Search for the cell housing the specified text and yield its [X, Y] center coordinate. 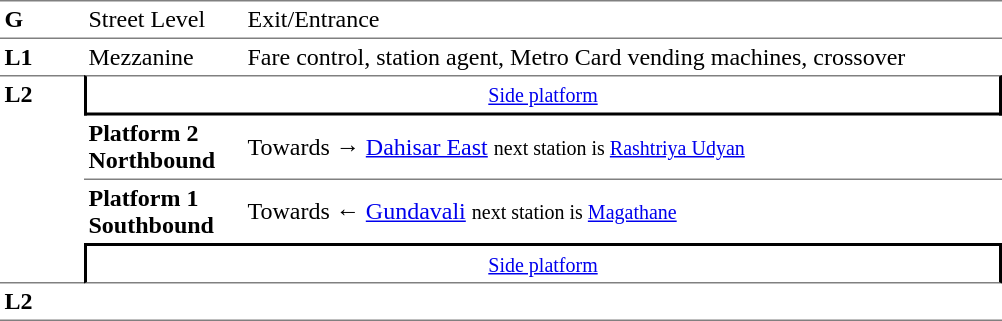
Platform 2Northbound [164, 148]
L1 [42, 57]
L2 [42, 179]
Fare control, station agent, Metro Card vending machines, crossover [622, 57]
Mezzanine [164, 57]
Towards → Dahisar East next station is Rashtriya Udyan [622, 148]
G [42, 20]
Towards ← Gundavali next station is Magathane [622, 212]
Platform 1Southbound [164, 212]
Street Level [164, 20]
Exit/Entrance [622, 20]
